Scan for the cell matching the given text and deliver its (x, y) coordinate at center. 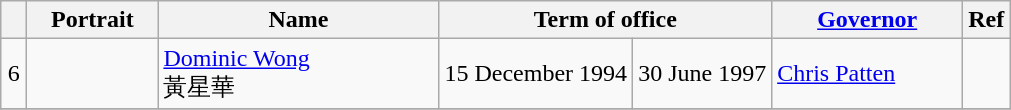
Ref (986, 20)
Governor (868, 20)
Dominic Wong黃星華 (298, 74)
30 June 1997 (702, 74)
6 (14, 74)
Term of office (606, 20)
Portrait (92, 20)
Chris Patten (868, 74)
Name (298, 20)
15 December 1994 (536, 74)
